Search for the cell housing the specified text and yield its (x, y) center coordinate. 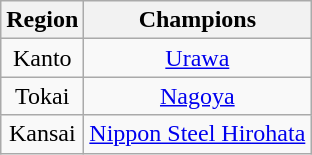
Region (42, 20)
Tokai (42, 96)
Nippon Steel Hirohata (198, 134)
Nagoya (198, 96)
Kanto (42, 58)
Urawa (198, 58)
Champions (198, 20)
Kansai (42, 134)
